From the cell containing the given text, extract its center point as [x, y] coordinate. 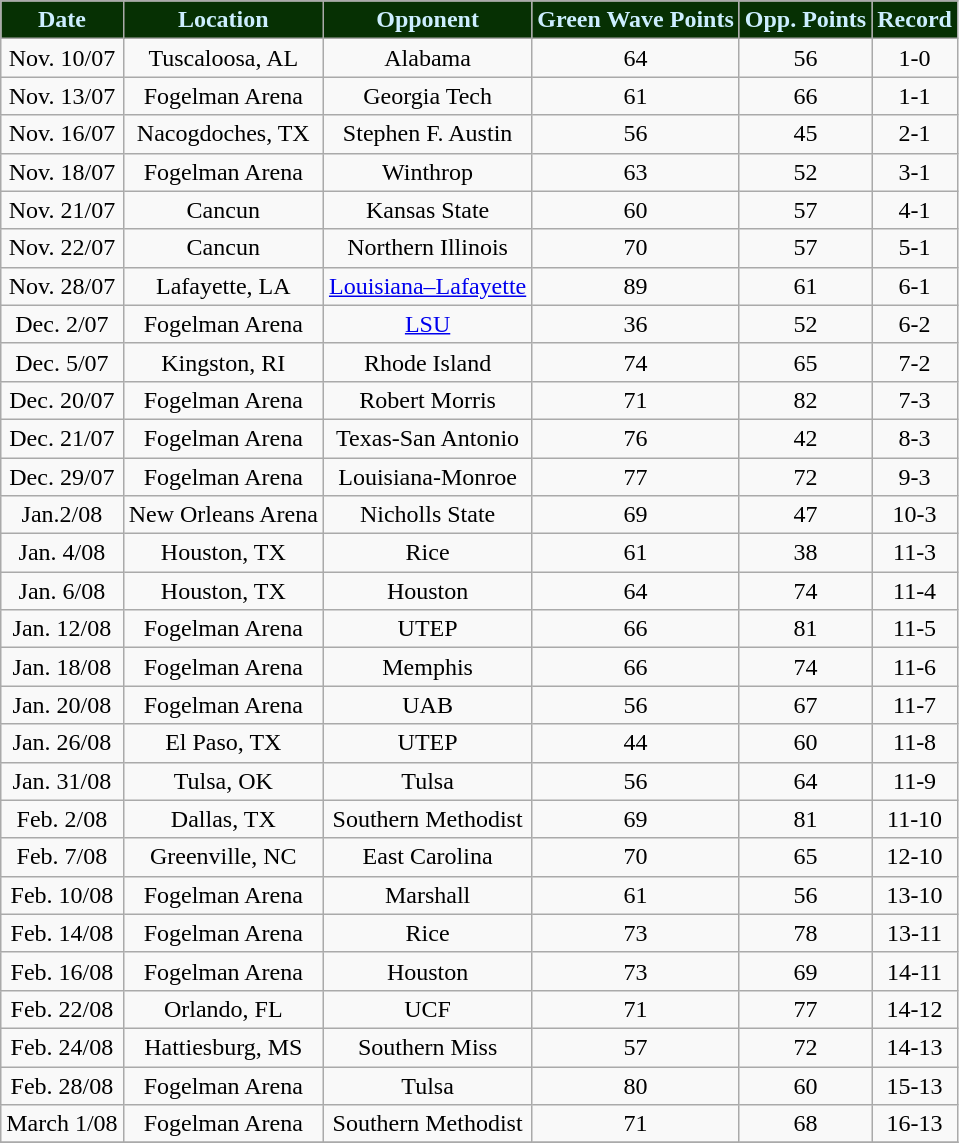
67 [805, 705]
Jan. 31/08 [62, 781]
Dallas, TX [223, 819]
New Orleans Arena [223, 515]
Nov. 21/07 [62, 210]
Marshall [427, 895]
Nov. 10/07 [62, 58]
2-1 [915, 134]
7-3 [915, 400]
Opp. Points [805, 20]
Louisiana–Lafayette [427, 286]
38 [805, 553]
Dec. 20/07 [62, 400]
Winthrop [427, 172]
Feb. 14/08 [62, 933]
Feb. 28/08 [62, 1085]
12-10 [915, 857]
14-13 [915, 1047]
Louisiana-Monroe [427, 477]
7-2 [915, 362]
Dec. 2/07 [62, 324]
6-1 [915, 286]
Robert Morris [427, 400]
45 [805, 134]
9-3 [915, 477]
Feb. 16/08 [62, 971]
Nov. 18/07 [62, 172]
Northern Illinois [427, 248]
16-13 [915, 1124]
68 [805, 1124]
Hattiesburg, MS [223, 1047]
Nov. 28/07 [62, 286]
Tuscaloosa, AL [223, 58]
UCF [427, 1009]
Green Wave Points [636, 20]
Jan. 6/08 [62, 591]
13-10 [915, 895]
3-1 [915, 172]
15-13 [915, 1085]
Dec. 29/07 [62, 477]
Dec. 21/07 [62, 438]
Alabama [427, 58]
36 [636, 324]
Record [915, 20]
Georgia Tech [427, 96]
11-6 [915, 667]
Stephen F. Austin [427, 134]
Orlando, FL [223, 1009]
Jan. 12/08 [62, 629]
44 [636, 743]
11-10 [915, 819]
El Paso, TX [223, 743]
Greenville, NC [223, 857]
Dec. 5/07 [62, 362]
UAB [427, 705]
6-2 [915, 324]
11-3 [915, 553]
80 [636, 1085]
LSU [427, 324]
82 [805, 400]
Kansas State [427, 210]
14-11 [915, 971]
Kingston, RI [223, 362]
Nicholls State [427, 515]
Feb. 22/08 [62, 1009]
Opponent [427, 20]
11-5 [915, 629]
Nov. 13/07 [62, 96]
47 [805, 515]
Location [223, 20]
Lafayette, LA [223, 286]
Nov. 22/07 [62, 248]
89 [636, 286]
1-0 [915, 58]
Nacogdoches, TX [223, 134]
Feb. 10/08 [62, 895]
10-3 [915, 515]
11-7 [915, 705]
March 1/08 [62, 1124]
Jan. 18/08 [62, 667]
Memphis [427, 667]
4-1 [915, 210]
14-12 [915, 1009]
78 [805, 933]
Southern Miss [427, 1047]
8-3 [915, 438]
76 [636, 438]
Tulsa, OK [223, 781]
42 [805, 438]
Jan. 26/08 [62, 743]
1-1 [915, 96]
5-1 [915, 248]
Jan. 4/08 [62, 553]
11-8 [915, 743]
63 [636, 172]
Rhode Island [427, 362]
Jan. 20/08 [62, 705]
East Carolina [427, 857]
Feb. 7/08 [62, 857]
11-9 [915, 781]
Date [62, 20]
Nov. 16/07 [62, 134]
Texas-San Antonio [427, 438]
Feb. 24/08 [62, 1047]
Jan.2/08 [62, 515]
13-11 [915, 933]
Feb. 2/08 [62, 819]
11-4 [915, 591]
